Extract the (X, Y) coordinate from the center of the cell holding the provided text.  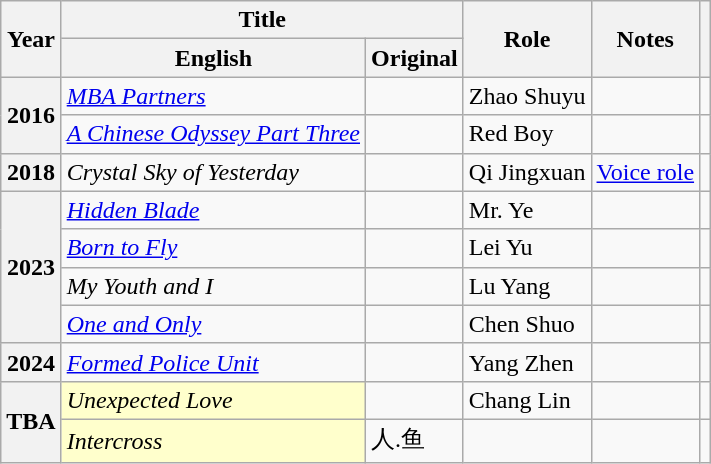
Lei Yu (527, 248)
人.鱼 (415, 440)
2024 (31, 362)
MBA Partners (213, 96)
Original (415, 58)
Role (527, 39)
Formed Police Unit (213, 362)
One and Only (213, 324)
Chang Lin (527, 400)
Red Boy (527, 134)
Born to Fly (213, 248)
My Youth and I (213, 286)
TBA (31, 422)
Zhao Shuyu (527, 96)
Year (31, 39)
Intercross (213, 440)
Chen Shuo (527, 324)
Unexpected Love (213, 400)
2016 (31, 115)
Lu Yang (527, 286)
English (213, 58)
Mr. Ye (527, 210)
2018 (31, 172)
2023 (31, 267)
Qi Jingxuan (527, 172)
Notes (646, 39)
Title (262, 20)
A Chinese Odyssey Part Three (213, 134)
Hidden Blade (213, 210)
Crystal Sky of Yesterday (213, 172)
Voice role (646, 172)
Yang Zhen (527, 362)
